Output the (X, Y) coordinate of the center of the cell containing the given text.  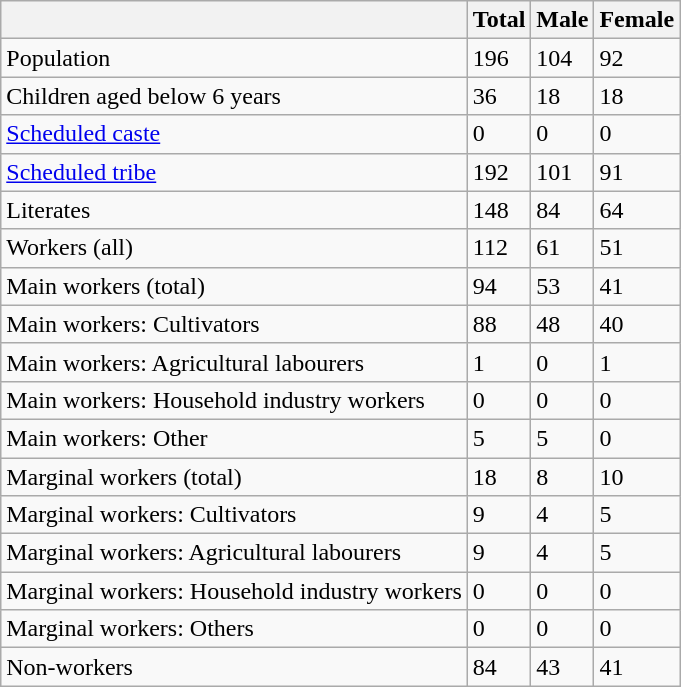
51 (637, 248)
Workers (all) (234, 248)
Main workers: Cultivators (234, 324)
192 (499, 172)
Population (234, 58)
36 (499, 96)
148 (499, 210)
Main workers: Other (234, 438)
94 (499, 286)
8 (562, 477)
Main workers (total) (234, 286)
48 (562, 324)
101 (562, 172)
Marginal workers: Cultivators (234, 515)
43 (562, 667)
61 (562, 248)
Female (637, 20)
64 (637, 210)
Scheduled tribe (234, 172)
Marginal workers: Household industry workers (234, 591)
10 (637, 477)
Main workers: Household industry workers (234, 400)
196 (499, 58)
Marginal workers: Agricultural labourers (234, 553)
Literates (234, 210)
Children aged below 6 years (234, 96)
Main workers: Agricultural labourers (234, 362)
53 (562, 286)
40 (637, 324)
Marginal workers (total) (234, 477)
104 (562, 58)
92 (637, 58)
91 (637, 172)
Total (499, 20)
Scheduled caste (234, 134)
Male (562, 20)
88 (499, 324)
Non-workers (234, 667)
Marginal workers: Others (234, 629)
112 (499, 248)
